Return the (X, Y) coordinate for the center point of the cell that contains the specified text.  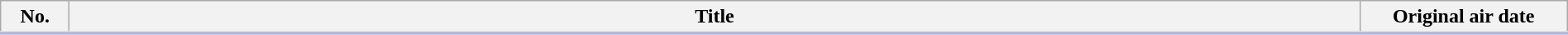
No. (35, 17)
Title (715, 17)
Original air date (1464, 17)
